Return (X, Y) of the center of cell containing provided text 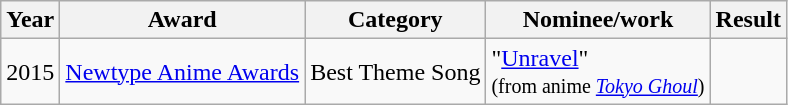
Result (748, 20)
2015 (30, 72)
Newtype Anime Awards (182, 72)
"Unravel" (from anime Tokyo Ghoul) (598, 72)
Nominee/work (598, 20)
Award (182, 20)
Category (396, 20)
Best Theme Song (396, 72)
Year (30, 20)
